Return the [x, y] coordinate for the center point of the cell that contains the specified text.  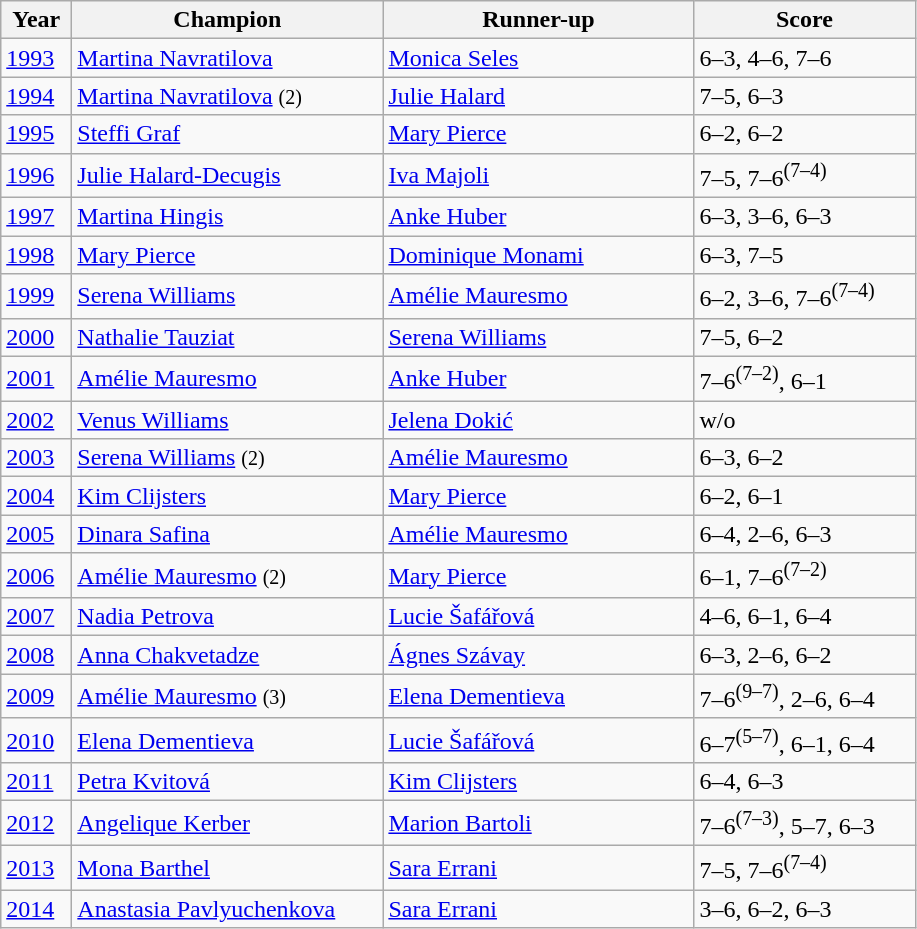
7–6(7–2), 6–1 [804, 378]
1993 [36, 58]
1995 [36, 134]
2009 [36, 696]
6–3, 2–6, 6–2 [804, 655]
1994 [36, 96]
w/o [804, 420]
2000 [36, 337]
Serena Williams (2) [228, 458]
Ágnes Szávay [538, 655]
2001 [36, 378]
Nathalie Tauziat [228, 337]
2006 [36, 576]
Monica Seles [538, 58]
7–5, 6–3 [804, 96]
7–6(9–7), 2–6, 6–4 [804, 696]
Champion [228, 20]
Iva Majoli [538, 176]
2012 [36, 824]
6–3, 4–6, 7–6 [804, 58]
2013 [36, 868]
2007 [36, 617]
2014 [36, 909]
Jelena Dokić [538, 420]
Marion Bartoli [538, 824]
1998 [36, 255]
2004 [36, 496]
Julie Halard-Decugis [228, 176]
Steffi Graf [228, 134]
2003 [36, 458]
7–6(7–3), 5–7, 6–3 [804, 824]
Petra Kvitová [228, 782]
6–3, 6–2 [804, 458]
6–4, 6–3 [804, 782]
Anastasia Pavlyuchenkova [228, 909]
Angelique Kerber [228, 824]
6–3, 3–6, 6–3 [804, 217]
Amélie Mauresmo (2) [228, 576]
2010 [36, 740]
Amélie Mauresmo (3) [228, 696]
Dominique Monami [538, 255]
4–6, 6–1, 6–4 [804, 617]
Dinara Safina [228, 534]
Martina Navratilova (2) [228, 96]
6–2, 6–1 [804, 496]
Score [804, 20]
Martina Hingis [228, 217]
2008 [36, 655]
6–7(5–7), 6–1, 6–4 [804, 740]
1996 [36, 176]
Year [36, 20]
6–2, 6–2 [804, 134]
2011 [36, 782]
7–5, 6–2 [804, 337]
6–4, 2–6, 6–3 [804, 534]
Nadia Petrova [228, 617]
Mona Barthel [228, 868]
Julie Halard [538, 96]
Runner-up [538, 20]
1997 [36, 217]
Anna Chakvetadze [228, 655]
2005 [36, 534]
Martina Navratilova [228, 58]
Venus Williams [228, 420]
6–3, 7–5 [804, 255]
3–6, 6–2, 6–3 [804, 909]
6–1, 7–6(7–2) [804, 576]
6–2, 3–6, 7–6(7–4) [804, 296]
1999 [36, 296]
2002 [36, 420]
